From the cell containing the given text, extract its center point as [X, Y] coordinate. 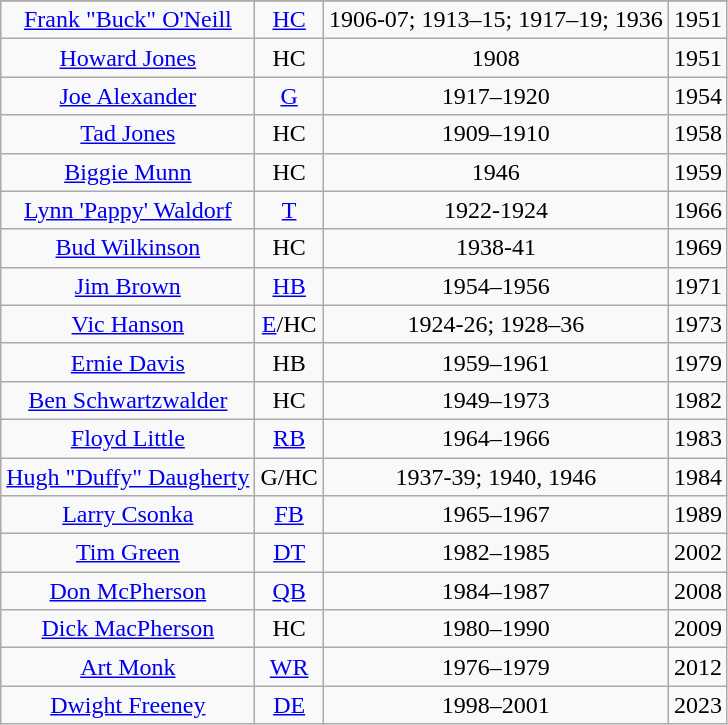
1971 [698, 286]
RB [289, 438]
Tad Jones [128, 134]
1980–1990 [496, 629]
Hugh "Duffy" Daugherty [128, 477]
1969 [698, 248]
2023 [698, 705]
E/HC [289, 324]
DT [289, 553]
Vic Hanson [128, 324]
1949–1973 [496, 400]
1966 [698, 210]
G [289, 96]
Dick MacPherson [128, 629]
1973 [698, 324]
1917–1920 [496, 96]
1959 [698, 172]
Dwight Freeney [128, 705]
2012 [698, 667]
1922-1924 [496, 210]
Jim Brown [128, 286]
Biggie Munn [128, 172]
1954–1956 [496, 286]
Howard Jones [128, 58]
Larry Csonka [128, 515]
1946 [496, 172]
1982 [698, 400]
1982–1985 [496, 553]
G/HC [289, 477]
1983 [698, 438]
Ernie Davis [128, 362]
1908 [496, 58]
1959–1961 [496, 362]
2002 [698, 553]
WR [289, 667]
Don McPherson [128, 591]
1965–1967 [496, 515]
Frank "Buck" O'Neill [128, 20]
1958 [698, 134]
1964–1966 [496, 438]
Floyd Little [128, 438]
1976–1979 [496, 667]
DE [289, 705]
Ben Schwartzwalder [128, 400]
FB [289, 515]
QB [289, 591]
1979 [698, 362]
2009 [698, 629]
T [289, 210]
1924-26; 1928–36 [496, 324]
1937-39; 1940, 1946 [496, 477]
1906-07; 1913–15; 1917–19; 1936 [496, 20]
Lynn 'Pappy' Waldorf [128, 210]
1984 [698, 477]
1938-41 [496, 248]
1954 [698, 96]
1989 [698, 515]
Joe Alexander [128, 96]
Tim Green [128, 553]
1909–1910 [496, 134]
2008 [698, 591]
Art Monk [128, 667]
Bud Wilkinson [128, 248]
1984–1987 [496, 591]
1998–2001 [496, 705]
